For the text-containing cell, return its midpoint in [X, Y] coordinate format. 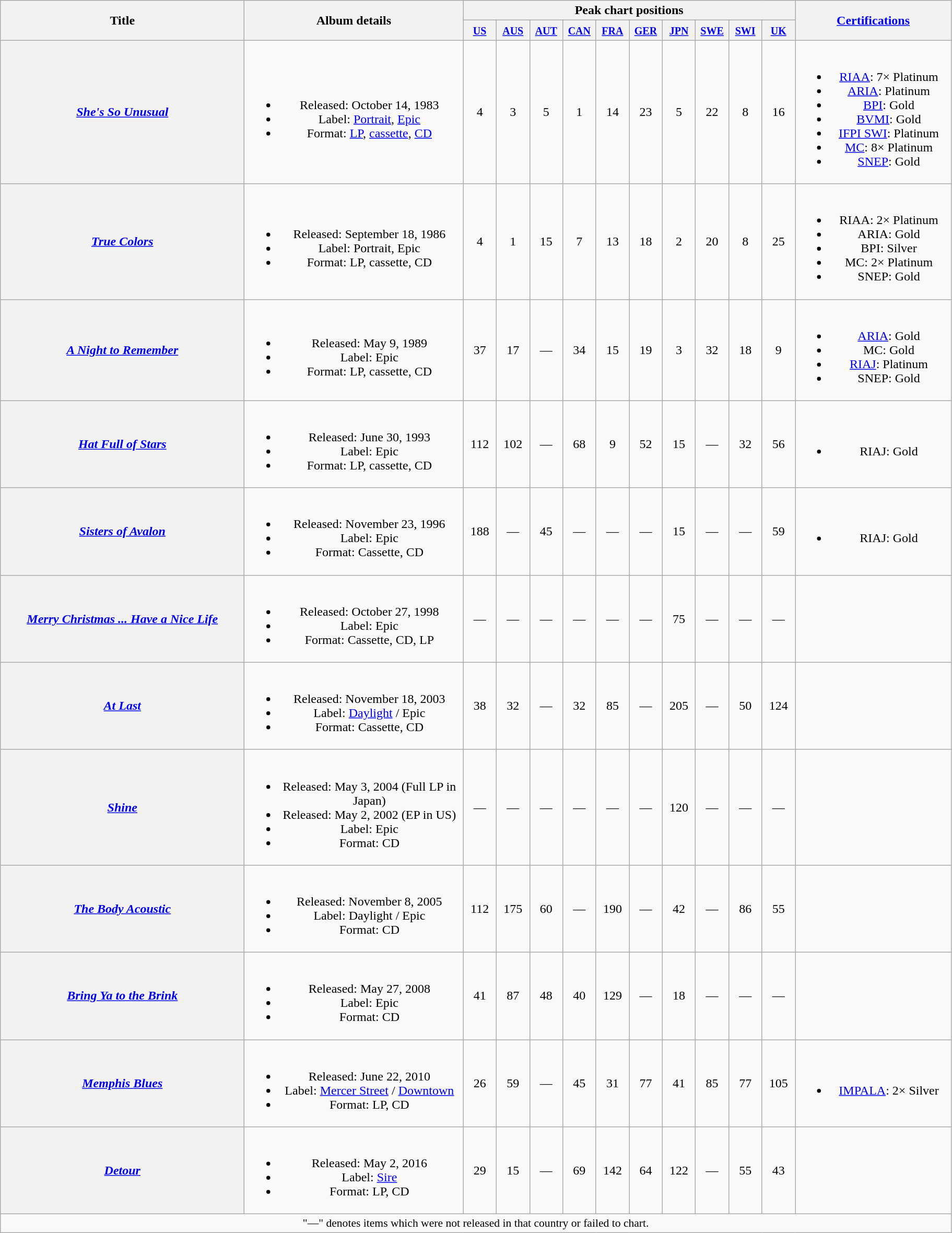
142 [613, 1171]
Released: June 22, 2010Label: Mercer Street / DowntownFormat: LP, CD [354, 1083]
190 [613, 909]
42 [679, 909]
Album details [354, 20]
RIAA: 2× PlatinumARIA: GoldBPI: SilverMC: 2× PlatinumSNEP: Gold [873, 241]
JPN [679, 30]
52 [646, 444]
US [480, 30]
31 [613, 1083]
IMPALA: 2× Silver [873, 1083]
75 [679, 618]
Released: November 18, 2003Label: Daylight / EpicFormat: Cassette, CD [354, 706]
22 [712, 112]
37 [480, 350]
GER [646, 30]
AUT [546, 30]
56 [779, 444]
7 [580, 241]
34 [580, 350]
Bring Ya to the Brink [122, 995]
26 [480, 1083]
At Last [122, 706]
69 [580, 1171]
Released: May 3, 2004 (Full LP in Japan)Released: May 2, 2002 (EP in US)Label: EpicFormat: CD [354, 807]
FRA [613, 30]
25 [779, 241]
Released: September 18, 1986Label: Portrait, EpicFormat: LP, cassette, CD [354, 241]
AUS [513, 30]
SWE [712, 30]
Released: October 27, 1998Label: EpicFormat: Cassette, CD, LP [354, 618]
Shine [122, 807]
102 [513, 444]
17 [513, 350]
ARIA: GoldMC: GoldRIAJ: PlatinumSNEP: Gold [873, 350]
205 [679, 706]
Memphis Blues [122, 1083]
Released: October 14, 1983Label: Portrait, EpicFormat: LP, cassette, CD [354, 112]
43 [779, 1171]
Hat Full of Stars [122, 444]
UK [779, 30]
68 [580, 444]
True Colors [122, 241]
64 [646, 1171]
20 [712, 241]
SWI [745, 30]
Certifications [873, 20]
124 [779, 706]
2 [679, 241]
"—" denotes items which were not released in that country or failed to chart. [476, 1224]
Title [122, 20]
105 [779, 1083]
RIAA: 7× PlatinumARIA: PlatinumBPI: GoldBVMI: GoldIFPI SWI: PlatinumMC: 8× PlatinumSNEP: Gold [873, 112]
29 [480, 1171]
19 [646, 350]
Sisters of Avalon [122, 532]
Released: May 2, 2016Label: SireFormat: LP, CD [354, 1171]
60 [546, 909]
The Body Acoustic [122, 909]
Detour [122, 1171]
Released: November 23, 1996Label: EpicFormat: Cassette, CD [354, 532]
50 [745, 706]
Released: May 9, 1989Label: EpicFormat: LP, cassette, CD [354, 350]
23 [646, 112]
CAN [580, 30]
40 [580, 995]
Peak chart positions [629, 10]
86 [745, 909]
16 [779, 112]
Released: June 30, 1993Label: EpicFormat: LP, cassette, CD [354, 444]
38 [480, 706]
Released: May 27, 2008Label: EpicFormat: CD [354, 995]
She's So Unusual [122, 112]
Merry Christmas ... Have a Nice Life [122, 618]
Released: November 8, 2005Label: Daylight / EpicFormat: CD [354, 909]
87 [513, 995]
120 [679, 807]
13 [613, 241]
188 [480, 532]
129 [613, 995]
14 [613, 112]
122 [679, 1171]
48 [546, 995]
A Night to Remember [122, 350]
175 [513, 909]
